Identify which cell holds the provided text, then report its (X, Y) central coordinate. 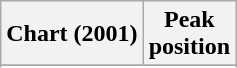
Chart (2001) (72, 34)
Peakposition (189, 34)
